Return the [x, y] coordinate for the center point of the cell that contains the specified text.  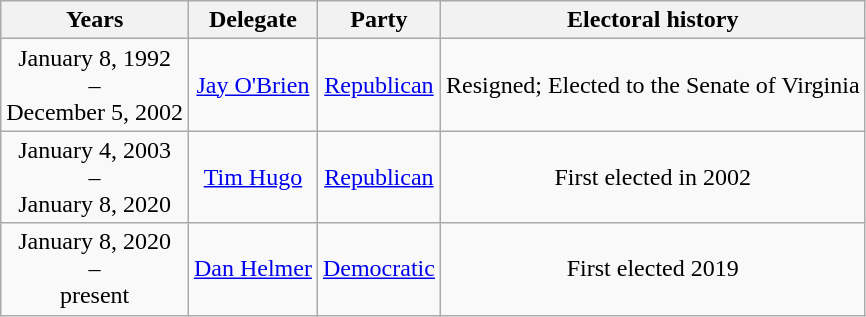
Dan Helmer [252, 269]
Tim Hugo [252, 177]
Years [95, 20]
Jay O'Brien [252, 85]
Electoral history [652, 20]
January 8, 1992–December 5, 2002 [95, 85]
Delegate [252, 20]
January 8, 2020–present [95, 269]
First elected in 2002 [652, 177]
Democratic [378, 269]
January 4, 2003–January 8, 2020 [95, 177]
Resigned; Elected to the Senate of Virginia [652, 85]
Party [378, 20]
First elected 2019 [652, 269]
